Return the (X, Y) coordinate for the center point of the cell that contains the specified text.  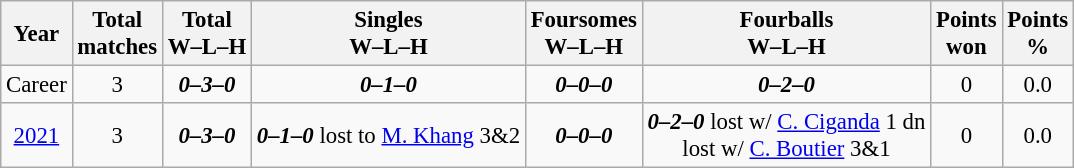
Year (36, 34)
Pointswon (966, 34)
0–1–0 (388, 85)
2021 (36, 136)
SinglesW–L–H (388, 34)
Points% (1038, 34)
FourballsW–L–H (786, 34)
TotalW–L–H (206, 34)
0–2–0 (786, 85)
0–2–0 lost w/ C. Ciganda 1 dnlost w/ C. Boutier 3&1 (786, 136)
FoursomesW–L–H (584, 34)
0–1–0 lost to M. Khang 3&2 (388, 136)
Totalmatches (117, 34)
Career (36, 85)
